Output the [X, Y] coordinate of the center of the cell containing the given text.  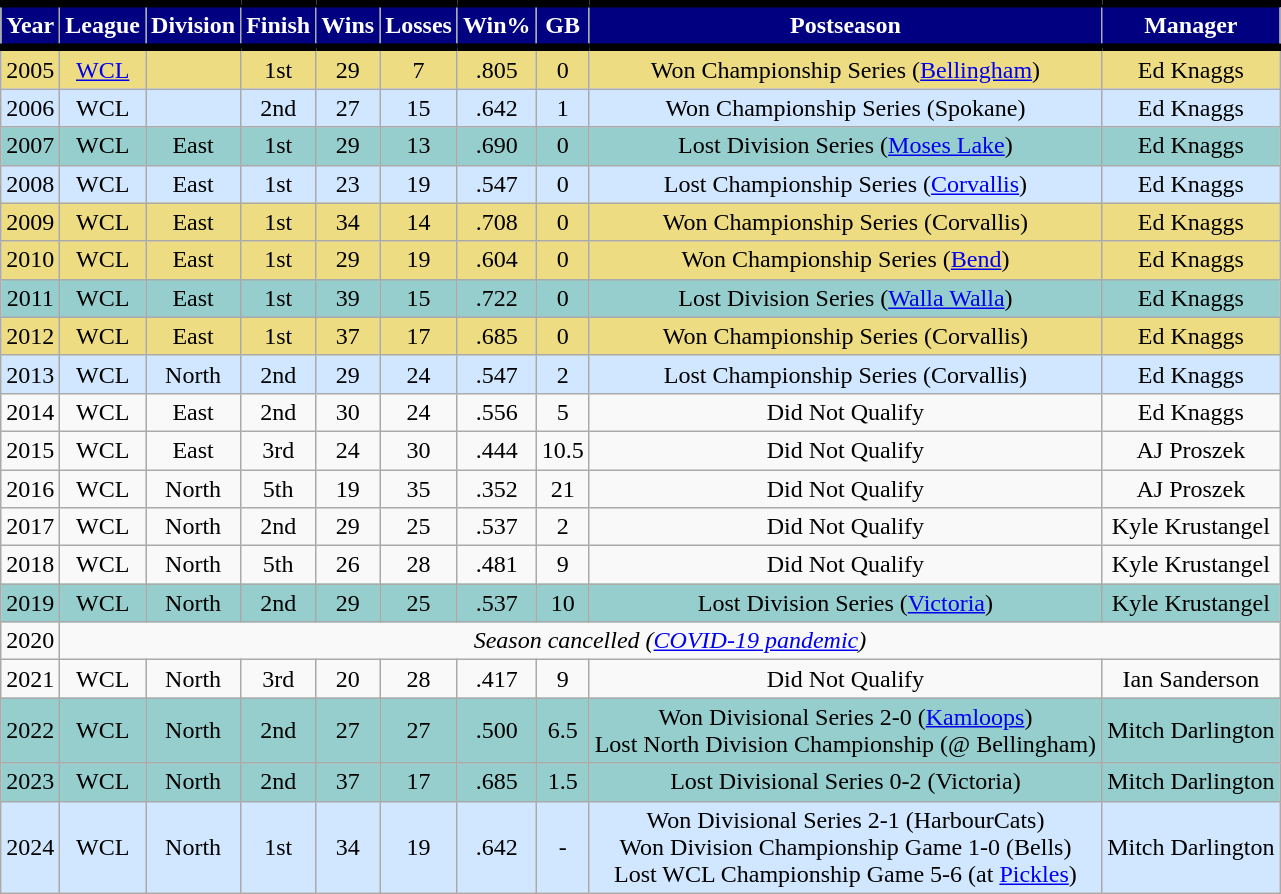
Win% [496, 26]
10 [562, 603]
2013 [30, 374]
6.5 [562, 730]
2019 [30, 603]
Wins [348, 26]
26 [348, 565]
Season cancelled (COVID-19 pandemic) [670, 641]
.722 [496, 298]
Lost Division Series (Walla Walla) [845, 298]
2015 [30, 450]
14 [419, 222]
.690 [496, 146]
10.5 [562, 450]
39 [348, 298]
2012 [30, 336]
1 [562, 108]
2011 [30, 298]
GB [562, 26]
Won Divisional Series 2-1 (HarbourCats) Won Division Championship Game 1-0 (Bells) Lost WCL Championship Game 5-6 (at Pickles) [845, 847]
Lost Division Series (Victoria) [845, 603]
2005 [30, 68]
League [103, 26]
.708 [496, 222]
2021 [30, 679]
2007 [30, 146]
13 [419, 146]
.352 [496, 489]
21 [562, 489]
.444 [496, 450]
1.5 [562, 782]
.805 [496, 68]
35 [419, 489]
Year [30, 26]
7 [419, 68]
23 [348, 184]
.604 [496, 260]
Division [194, 26]
2024 [30, 847]
20 [348, 679]
Finish [278, 26]
Losses [419, 26]
Lost Divisional Series 0-2 (Victoria) [845, 782]
- [562, 847]
.417 [496, 679]
2016 [30, 489]
2020 [30, 641]
Won Championship Series (Bend) [845, 260]
2008 [30, 184]
Manager [1191, 26]
2006 [30, 108]
Won Divisional Series 2-0 (Kamloops) Lost North Division Championship (@ Bellingham) [845, 730]
.500 [496, 730]
2017 [30, 527]
Won Championship Series (Spokane) [845, 108]
2022 [30, 730]
Won Championship Series (Bellingham) [845, 68]
Ian Sanderson [1191, 679]
Lost Division Series (Moses Lake) [845, 146]
2023 [30, 782]
.556 [496, 412]
2018 [30, 565]
2014 [30, 412]
Postseason [845, 26]
.481 [496, 565]
5 [562, 412]
2009 [30, 222]
2010 [30, 260]
